Output the (X, Y) coordinate of the center of the cell containing the given text.  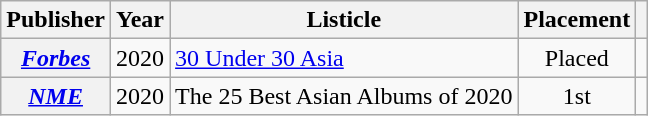
Year (140, 20)
Placement (577, 20)
Listicle (344, 20)
30 Under 30 Asia (344, 58)
NME (56, 96)
The 25 Best Asian Albums of 2020 (344, 96)
Forbes (56, 58)
1st (577, 96)
Placed (577, 58)
Publisher (56, 20)
